Locate the cell with the specified text and output its [X, Y] center coordinate. 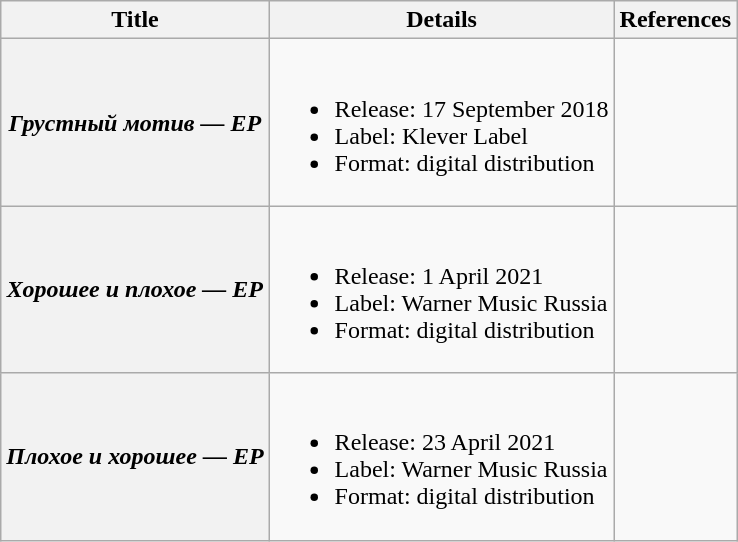
Release: 1 April 2021Label: Warner Music RussiaFormat: digital distribution [442, 290]
Details [442, 20]
Плохое и хорошее — EP [135, 456]
Грустный мотив — EP [135, 122]
References [676, 20]
Хорошее и плохое — EP [135, 290]
Release: 23 April 2021Label: Warner Music RussiaFormat: digital distribution [442, 456]
Title [135, 20]
Release: 17 September 2018Label: Klever LabelFormat: digital distribution [442, 122]
